Extract the [x, y] coordinate from the center of the cell holding the provided text.  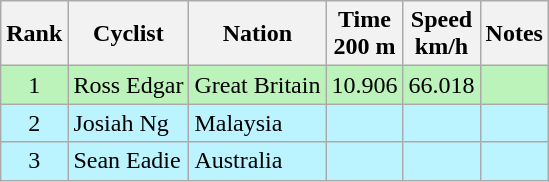
1 [34, 85]
Time200 m [364, 34]
Australia [258, 161]
Josiah Ng [128, 123]
Sean Eadie [128, 161]
Ross Edgar [128, 85]
66.018 [442, 85]
Speedkm/h [442, 34]
Rank [34, 34]
2 [34, 123]
10.906 [364, 85]
Malaysia [258, 123]
Cyclist [128, 34]
Nation [258, 34]
Great Britain [258, 85]
3 [34, 161]
Notes [514, 34]
